Return (x, y) of the center of cell containing provided text 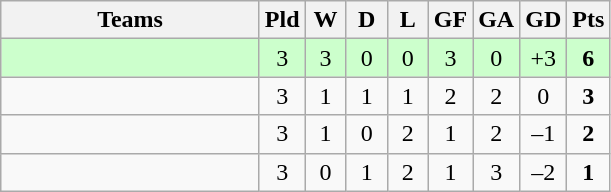
+3 (544, 58)
–1 (544, 134)
GA (496, 20)
6 (588, 58)
W (326, 20)
GF (450, 20)
D (366, 20)
Teams (130, 20)
Pts (588, 20)
GD (544, 20)
L (408, 20)
–2 (544, 172)
Pld (282, 20)
